From the cell containing the given text, extract its center point as (x, y) coordinate. 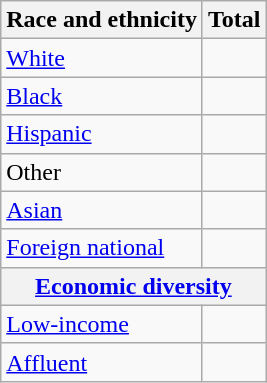
Black (102, 96)
Affluent (102, 362)
Economic diversity (134, 286)
Hispanic (102, 134)
Asian (102, 210)
Foreign national (102, 248)
Other (102, 172)
Low-income (102, 324)
Total (234, 20)
Race and ethnicity (102, 20)
White (102, 58)
